Scan for the cell matching the given text and deliver its [X, Y] coordinate at center. 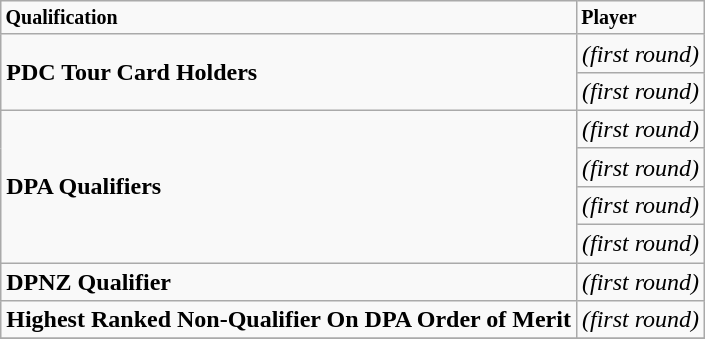
Highest Ranked Non-Qualifier On DPA Order of Merit [289, 320]
PDC Tour Card Holders [289, 72]
Qualification [289, 18]
DPA Qualifiers [289, 186]
DPNZ Qualifier [289, 282]
Player [640, 18]
